From the cell containing the given text, extract its center point as (X, Y) coordinate. 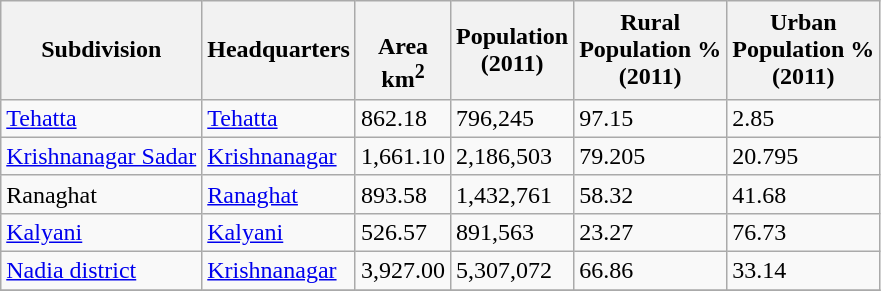
3,927.00 (402, 271)
58.32 (650, 194)
20.795 (804, 156)
1,432,761 (512, 194)
Urban Population % (2011) (804, 50)
1,661.10 (402, 156)
2.85 (804, 118)
2,186,503 (512, 156)
526.57 (402, 232)
RuralPopulation %(2011) (650, 50)
79.205 (650, 156)
893.58 (402, 194)
Nadia district (102, 271)
97.15 (650, 118)
Subdivision (102, 50)
5,307,072 (512, 271)
Headquarters (279, 50)
41.68 (804, 194)
862.18 (402, 118)
Areakm2 (402, 50)
66.86 (650, 271)
23.27 (650, 232)
76.73 (804, 232)
Population(2011) (512, 50)
891,563 (512, 232)
33.14 (804, 271)
Krishnanagar Sadar (102, 156)
796,245 (512, 118)
